Detect which cell encompasses the target text, then output its [X, Y] center coordinate. 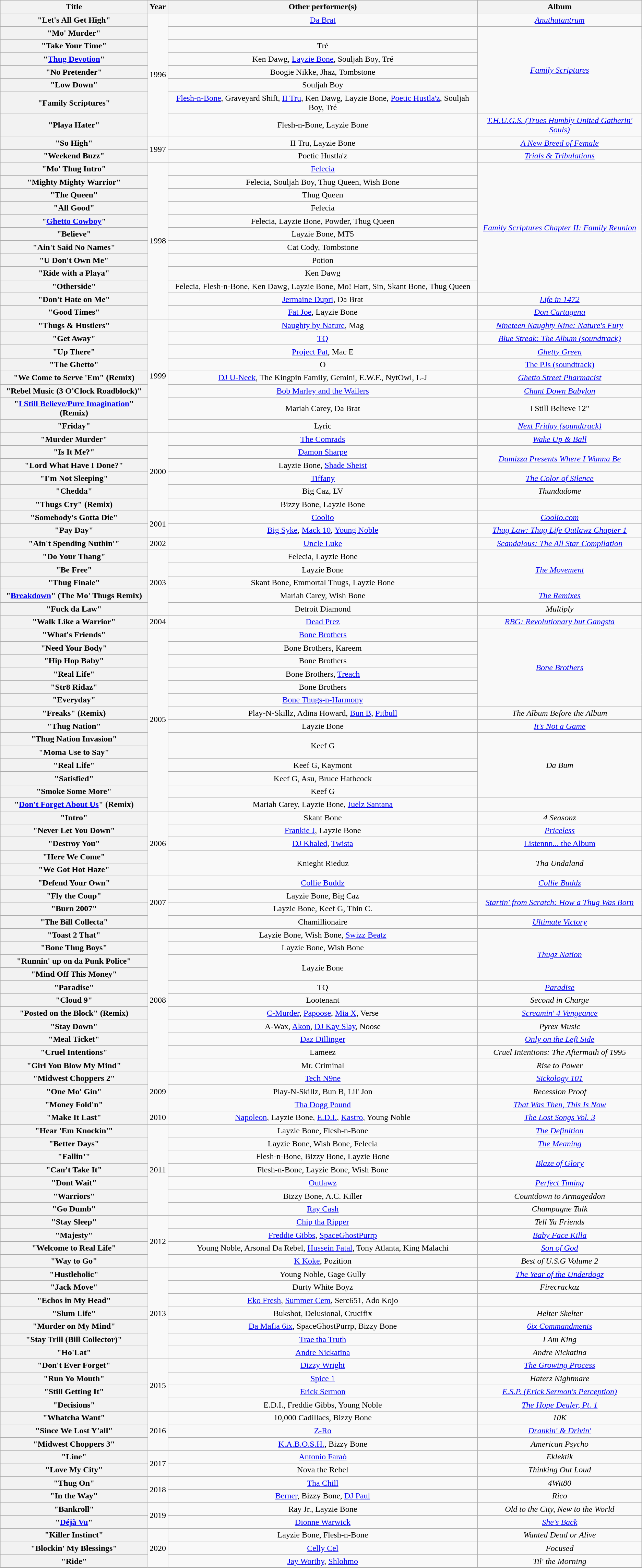
Keef G, Asu, Bruce Hathcock [323, 778]
"Fallin’" [74, 1157]
Felecia, Souljah Boy, Thug Queen, Wish Bone [323, 182]
Ray Cash [323, 1209]
The Remixes [560, 595]
"Go Dumb" [74, 1209]
Perfect Timing [560, 1183]
Dizzy Wright [323, 1365]
"Weekend Buzz" [74, 156]
"U Don't Own Me" [74, 260]
Souljah Boy [323, 85]
"Hip Hop Baby" [74, 661]
The Movement [560, 569]
Nineteen Naughty Nine: Nature's Fury [560, 325]
Priceless [560, 831]
Eklektik [560, 1457]
"Everyday" [74, 700]
2000 [158, 472]
"Bankroll" [74, 1509]
Chant Down Babylon [560, 390]
K.A.B.O.S.H., Bizzy Bone [323, 1444]
Berner, Bizzy Bone, DJ Paul [323, 1496]
"One Mo' Gin" [74, 1091]
"Ho'Lat" [74, 1352]
Screamin' 4 Vengeance [560, 1013]
Bizzy Bone, Layzie Bone [323, 504]
"Thug On" [74, 1483]
"Hustleholic" [74, 1274]
"Don't Hate on Me" [74, 299]
"Rebel Music (3 O'Clock Roadblock)" [74, 390]
"We Come to Serve 'Em" (Remix) [74, 377]
"Jack Move" [74, 1287]
Mariah Carey, Layzie Bone, Juelz Santana [323, 804]
2009 [158, 1091]
"Can’t Take It" [74, 1170]
Chamillionaire [323, 922]
"I'm Not Sleeping" [74, 478]
Anuthatantrum [560, 20]
Young Noble, Gage Gully [323, 1274]
C-Murder, Papoose, Mia X, Verse [323, 1013]
Flesh-n-Bone, Layzie Bone, Wish Bone [323, 1170]
Don Cartagena [560, 312]
"Thug Nation" [74, 726]
"Since We Lost Y'all" [74, 1431]
Bukshot, Delusional, Crucifix [323, 1313]
2019 [158, 1516]
DJ U-Neek, The Kingpin Family, Gemini, E.W.F., NytOwl, L-J [323, 377]
Layzie Bone, Shade Sheist [323, 465]
"Burn 2007" [74, 909]
That Was Then, This Is Now [560, 1105]
"Echos in My Head" [74, 1300]
"Here We Come" [74, 857]
Other performer(s) [323, 7]
Jay Worthy, Shlohmo [323, 1561]
Firecrackaz [560, 1287]
Blaze of Glory [560, 1163]
Layzie Bone, Wish Bone [323, 948]
Title [74, 7]
I Am King [560, 1339]
"Toast 2 That" [74, 935]
"Run Yo Mouth" [74, 1378]
Bizzy Bone, A.C. Killer [323, 1196]
Chip tha Ripper [323, 1222]
"Thug Finale" [74, 582]
Young Noble, Arsonal Da Rebel, Hussein Fatal, Tony Atlanta, King Malachi [323, 1248]
Year [158, 7]
Mariah Carey, Da Brat [323, 409]
2013 [158, 1313]
"Let's All Get High" [74, 20]
"Killer Instinct" [74, 1535]
"Midwest Choppers 2" [74, 1078]
2008 [158, 1000]
Lameez [323, 1052]
"So High" [74, 143]
Project Pat, Mac E [323, 351]
"Chedda" [74, 491]
The Growing Process [560, 1365]
"Never Let You Down" [74, 831]
DJ Khaled, Twista [323, 844]
Multiply [560, 608]
"Destroy You" [74, 844]
The Lost Songs Vol. 3 [560, 1118]
Rico [560, 1496]
Jermaine Dupri, Da Brat [323, 299]
1999 [158, 376]
"Moma Use to Say" [74, 752]
The Definition [560, 1131]
"Warriors" [74, 1196]
Thundadome [560, 491]
"Breakdown" (The Mo' Thugs Remix) [74, 595]
Uncle Luke [323, 543]
Tell Ya Friends [560, 1222]
"Don't Forget About Us" (Remix) [74, 804]
2006 [158, 844]
Scandalous: The All Star Compilation [560, 543]
"Good Times" [74, 312]
"Stay Sleep" [74, 1222]
Trae tha Truth [323, 1339]
Big Syke, Mack 10, Young Noble [323, 530]
Layzie Bone, Wish Bone, Swizz Beatz [323, 935]
Knieght Rieduz [323, 863]
"Mo' Thug Intro" [74, 169]
Tré [323, 46]
"Still Getting It" [74, 1391]
10K [560, 1418]
2004 [158, 622]
"Decisions" [74, 1404]
Best of U.S.G Volume 2 [560, 1261]
"Fuck da Law" [74, 608]
10,000 Cadillacs, Bizzy Bone [323, 1418]
"Make It Last" [74, 1118]
"Déjà Vu" [74, 1522]
Thinking Out Loud [560, 1470]
Dionne Warwick [323, 1522]
Bone Brothers, Treach [323, 674]
"Be Free" [74, 569]
2015 [158, 1385]
Bone Thugs-n-Harmony [323, 700]
2012 [158, 1241]
"Mo' Murder" [74, 33]
Old to the City, New to the World [560, 1509]
Poetic Hustla'z [323, 156]
Frankie J, Layzie Bone [323, 831]
"Stay Down" [74, 1026]
Felecia, Flesh-n-Bone, Ken Dawg, Layzie Bone, Mo! Hart, Sin, Skant Bone, Thug Queen [323, 286]
I Still Believe 12" [560, 409]
Naughty by Nature, Mag [323, 325]
Album [560, 7]
Life in 1472 [560, 299]
Drankin' & Drivin' [560, 1431]
Layzie Bone, Keef G, Thin C. [323, 909]
Til' the Morning [560, 1561]
"Walk Like a Warrior" [74, 622]
II Tru, Layzie Bone [323, 143]
American Psycho [560, 1444]
K Koke, Pozition [323, 1261]
It's Not a Game [560, 726]
Flesh-n-Bone, Graveyard Shift, II Tru, Ken Dawg, Layzie Bone, Poetic Hustla'z, Souljah Boy, Tré [323, 103]
Mariah Carey, Wish Bone [323, 595]
"The Ghetto" [74, 364]
Coolio [323, 517]
"Line" [74, 1457]
Celly Cel [323, 1548]
"Thugs Cry" (Remix) [74, 504]
2018 [158, 1489]
"Blockin' My Blessings" [74, 1548]
"Welcome to Real Life" [74, 1248]
"Satisfied" [74, 778]
Next Friday (soundtrack) [560, 426]
Family Scriptures [560, 70]
Champagne Talk [560, 1209]
"Dont Wait" [74, 1183]
"Otherside" [74, 286]
"Ride with a Playa" [74, 273]
"Playa Hater" [74, 125]
Damizza Presents Where I Wanna Be [560, 459]
She's Back [560, 1522]
RBG: Revolutionary but Gangsta [560, 622]
Listennn... the Album [560, 844]
4 Seasonz [560, 818]
"What's Friends" [74, 635]
Wanted Dead or Alive [560, 1535]
Big Caz, LV [323, 491]
Flesh-n-Bone, Bizzy Bone, Layzie Bone [323, 1157]
"Majesty" [74, 1235]
"Stay Trill (Bill Collector)" [74, 1339]
"I Still Believe/Pure Imagination" (Remix) [74, 409]
1997 [158, 149]
O [323, 364]
"Ghetto Cowboy" [74, 221]
"Defend Your Own" [74, 883]
Durty White Boyz [323, 1287]
Thugz Nation [560, 954]
Da Bum [560, 765]
Focused [560, 1548]
"Murder on My Mind" [74, 1326]
Ken Dawg, Layzie Bone, Souljah Boy, Tré [323, 59]
"Don't Ever Forget" [74, 1365]
"Need Your Body" [74, 648]
A-Wax, Akon, DJ Kay Slay, Noose [323, 1026]
"Freaks" (Remix) [74, 713]
Da Mafia 6ix, SpaceGhostPurrp, Bizzy Bone [323, 1326]
"Somebody's Gotta Die" [74, 517]
"All Good" [74, 208]
"Ride" [74, 1561]
"The Bill Collecta" [74, 922]
Countdown to Armageddon [560, 1196]
"Low Down" [74, 85]
"In the Way" [74, 1496]
Ray Jr., Layzie Bone [323, 1509]
2020 [158, 1548]
2003 [158, 582]
"Bone Thug Boys" [74, 948]
"Do Your Thang" [74, 556]
"Ain't Said No Names" [74, 247]
Trials & Tribulations [560, 156]
"No Pretender" [74, 72]
Thug Queen [323, 195]
"Meal Ticket" [74, 1039]
"Str8 Ridaz" [74, 687]
2001 [158, 524]
"Midwest Choppers 3" [74, 1444]
Ken Dawg [323, 273]
Tha Dogg Pound [323, 1105]
2011 [158, 1170]
Ghetto Street Pharmacist [560, 377]
Layzie Bone, Wish Bone, Felecia [323, 1144]
"Way to Go" [74, 1261]
2016 [158, 1431]
Family Scriptures Chapter II: Family Reunion [560, 228]
E.D.I., Freddie Gibbs, Young Noble [323, 1404]
Spice 1 [323, 1378]
"Cruel Intentions" [74, 1052]
Tiffany [323, 478]
"Up There" [74, 351]
Helter Skelter [560, 1313]
Pyrex Music [560, 1026]
Mr. Criminal [323, 1065]
"Runnin' up on da Punk Police" [74, 961]
"Pay Day" [74, 530]
Eko Fresh, Summer Cem, Serc651, Ado Kojo [323, 1300]
"Love My City" [74, 1470]
"Hear 'Em Knockin'" [74, 1131]
Cat Cody, Tombstone [323, 247]
"Ain't Spending Nuthin'" [74, 543]
"Get Away" [74, 338]
"Intro" [74, 818]
Fat Joe, Layzie Bone [323, 312]
Erick Sermon [323, 1391]
Dead Prez [323, 622]
The Year of the Underdogz [560, 1274]
Boogie Nikke, Jhaz, Tombstone [323, 72]
Ghetty Green [560, 351]
"Cloud 9" [74, 1000]
"Is It Me?" [74, 452]
Flesh-n-Bone, Layzie Bone [323, 125]
"Believe" [74, 234]
Ultimate Victory [560, 922]
Daz Dillinger [323, 1039]
Second in Charge [560, 1000]
"Mind Off This Money" [74, 974]
Nova the Rebel [323, 1470]
Tha Undaland [560, 863]
T.H.U.G.S. (Trues Humbly United Gatherin' Souls) [560, 125]
Baby Face Killa [560, 1235]
The Album Before the Album [560, 713]
"Whatcha Want" [74, 1418]
Startin' from Scratch: How a Thug Was Born [560, 902]
The Comrads [323, 439]
"Thugs & Hustlers" [74, 325]
Only on the Left Side [560, 1039]
"We Got Hot Haze" [74, 870]
4Wit80 [560, 1483]
Layzie Bone, MT5 [323, 234]
Sickology 101 [560, 1078]
Freddie Gibbs, SpaceGhostPurrp [323, 1235]
"Paradise" [74, 987]
Antonio Faraò [323, 1457]
Blue Streak: The Album (soundtrack) [560, 338]
Play-N-Skillz, Adina Howard, Bun B, Pitbull [323, 713]
Paradise [560, 987]
Skant Bone, Emmortal Thugs, Layzie Bone [323, 582]
The Meaning [560, 1144]
"Take Your Time" [74, 46]
Bob Marley and the Wailers [323, 390]
Felecia, Layzie Bone, Powder, Thug Queen [323, 221]
2017 [158, 1463]
Rise to Power [560, 1065]
Damon Sharpe [323, 452]
"Murder Murder" [74, 439]
Thug Law: Thug Life Outlawz Chapter 1 [560, 530]
"Friday" [74, 426]
A New Breed of Female [560, 143]
Coolio.com [560, 517]
"Posted on the Block" (Remix) [74, 1013]
"Slum Life" [74, 1313]
Outlawz [323, 1183]
E.S.P. (Erick Sermon's Perception) [560, 1391]
Haterz Nightmare [560, 1378]
Lootenant [323, 1000]
2007 [158, 902]
Layzie Bone, Big Caz [323, 896]
Lyric [323, 426]
The PJs (soundtrack) [560, 364]
Detroit Diamond [323, 608]
1998 [158, 241]
"Family Scriptures" [74, 103]
Napoleon, Layzie Bone, E.D.I., Kastro, Young Noble [323, 1118]
Da Brat [323, 20]
Felecia, Layzie Bone [323, 556]
"Thug Nation Invasion" [74, 739]
Keef G, Kaymont [323, 765]
Cruel Intentions: The Aftermath of 1995 [560, 1052]
"The Queen" [74, 195]
"Mighty Mighty Warrior" [74, 182]
6ix Commandments [560, 1326]
Tech N9ne [323, 1078]
Tha Chill [323, 1483]
"Smoke Some More" [74, 791]
The Color of Silence [560, 478]
"Thug Devotion" [74, 59]
"Better Days" [74, 1144]
"Fly the Coup" [74, 896]
Z-Ro [323, 1431]
Play-N-Skillz, Bun B, Lil' Jon [323, 1091]
1996 [158, 75]
"Lord What Have I Done?" [74, 465]
Skant Bone [323, 818]
"Girl You Blow My Mind" [74, 1065]
"Money Fold'n" [74, 1105]
2002 [158, 543]
Wake Up & Ball [560, 439]
2010 [158, 1118]
Bone Brothers, Kareem [323, 648]
Recession Proof [560, 1091]
Son of God [560, 1248]
Potion [323, 260]
The Hope Dealer, Pt. 1 [560, 1404]
2005 [158, 720]
